From the cell containing the given text, extract its center point as (x, y) coordinate. 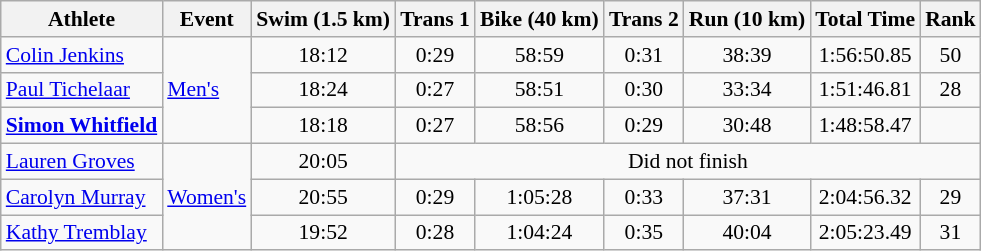
Colin Jenkins (82, 55)
28 (950, 90)
1:51:46.81 (865, 90)
Men's (206, 90)
38:39 (747, 55)
Rank (950, 19)
29 (950, 197)
Total Time (865, 19)
1:05:28 (540, 197)
2:05:23.49 (865, 233)
18:12 (323, 55)
Kathy Tremblay (82, 233)
0:31 (644, 55)
18:18 (323, 126)
2:04:56.32 (865, 197)
50 (950, 55)
Paul Tichelaar (82, 90)
Swim (1.5 km) (323, 19)
1:48:58.47 (865, 126)
1:56:50.85 (865, 55)
Simon Whitfield (82, 126)
40:04 (747, 233)
20:55 (323, 197)
30:48 (747, 126)
0:30 (644, 90)
19:52 (323, 233)
Bike (40 km) (540, 19)
Trans 2 (644, 19)
Event (206, 19)
1:04:24 (540, 233)
58:59 (540, 55)
Run (10 km) (747, 19)
Athlete (82, 19)
18:24 (323, 90)
Carolyn Murray (82, 197)
Trans 1 (435, 19)
20:05 (323, 162)
0:35 (644, 233)
58:51 (540, 90)
Lauren Groves (82, 162)
0:33 (644, 197)
Women's (206, 198)
33:34 (747, 90)
58:56 (540, 126)
Did not finish (688, 162)
37:31 (747, 197)
0:28 (435, 233)
31 (950, 233)
